Identify which cell holds the provided text, then report its (X, Y) central coordinate. 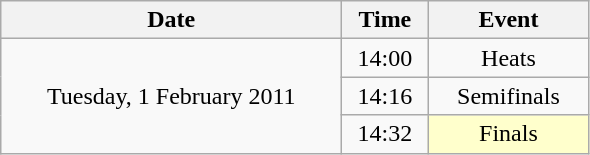
Tuesday, 1 February 2011 (172, 96)
14:00 (385, 58)
Finals (508, 134)
Event (508, 20)
Semifinals (508, 96)
Time (385, 20)
Heats (508, 58)
14:16 (385, 96)
14:32 (385, 134)
Date (172, 20)
